Capture the cell that displays the provided text and extract its (x, y) central coordinate. 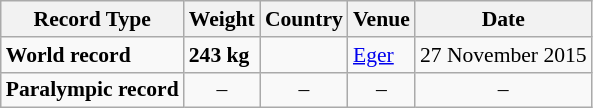
Country (304, 19)
Record Type (92, 19)
Date (504, 19)
Venue (382, 19)
Weight (222, 19)
World record (92, 55)
27 November 2015 (504, 55)
243 kg (222, 55)
Paralympic record (92, 90)
Eger (382, 55)
